Determine the [X, Y] coordinate at the center of the cell enclosing the given text.  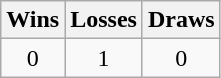
1 [104, 58]
Wins [33, 20]
Losses [104, 20]
Draws [181, 20]
